Find where the given text appears and provide that cell's center as [x, y] coordinate. 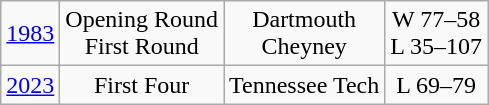
First Four [142, 85]
Tennessee Tech [304, 85]
L 69–79 [436, 85]
2023 [30, 85]
DartmouthCheyney [304, 34]
W 77–58L 35–107 [436, 34]
Opening RoundFirst Round [142, 34]
1983 [30, 34]
